Return the [x, y] coordinate for the center point of the cell that contains the specified text.  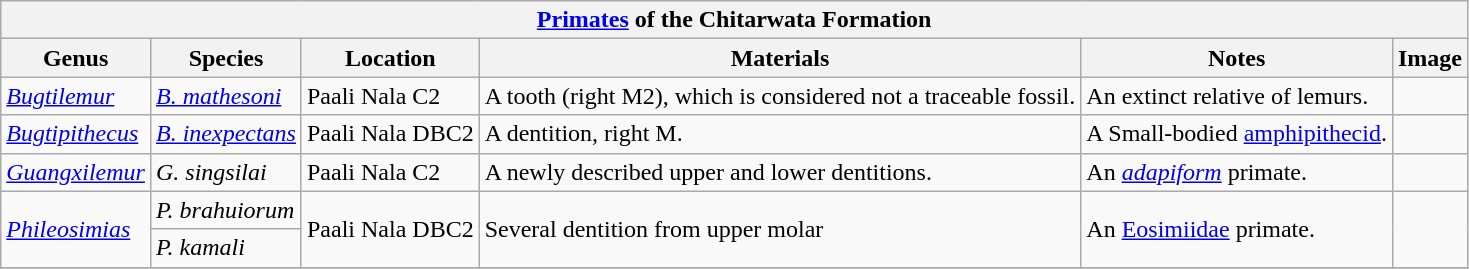
Primates of the Chitarwata Formation [734, 20]
Bugtilemur [76, 96]
Species [226, 58]
An adapiform primate. [1237, 172]
A tooth (right M2), which is considered not a traceable fossil. [780, 96]
P. brahuiorum [226, 210]
Notes [1237, 58]
A newly described upper and lower dentitions. [780, 172]
B. mathesoni [226, 96]
A dentition, right M. [780, 134]
An extinct relative of lemurs. [1237, 96]
Guangxilemur [76, 172]
P. kamali [226, 248]
B. inexpectans [226, 134]
G. singsilai [226, 172]
Image [1430, 58]
Bugtipithecus [76, 134]
Genus [76, 58]
Phileosimias [76, 229]
Materials [780, 58]
A Small-bodied amphipithecid. [1237, 134]
Location [390, 58]
An Eosimiidae primate. [1237, 229]
Several dentition from upper molar [780, 229]
